Extract the [X, Y] coordinate from the center of the cell holding the provided text.  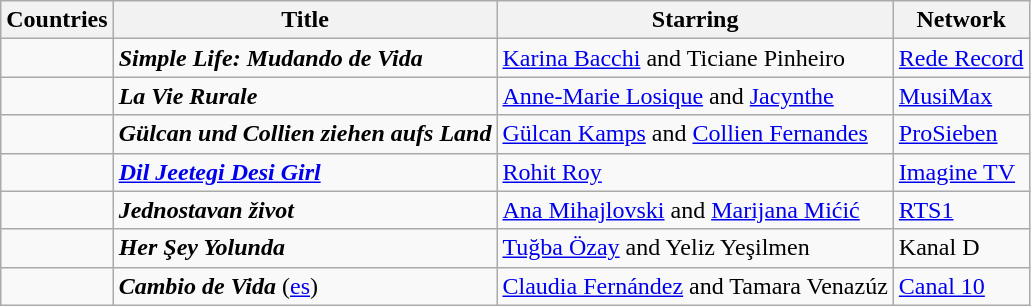
Cambio de Vida (es) [305, 286]
Rede Record [961, 58]
Tuğba Özay and Yeliz Yeşilmen [695, 248]
Jednostavan život [305, 210]
MusiMax [961, 96]
Gülcan Kamps and Collien Fernandes [695, 134]
Her Şey Yolunda [305, 248]
Network [961, 20]
RTS1 [961, 210]
Simple Life: Mudando de Vida [305, 58]
Ana Mihajlovski and Marijana Mićić [695, 210]
Title [305, 20]
Anne-Marie Losique and Jacynthe [695, 96]
La Vie Rurale [305, 96]
Kanal D [961, 248]
Dil Jeetegi Desi Girl [305, 172]
Countries [57, 20]
Starring [695, 20]
Canal 10 [961, 286]
Karina Bacchi and Ticiane Pinheiro [695, 58]
Gülcan und Collien ziehen aufs Land [305, 134]
Imagine TV [961, 172]
Rohit Roy [695, 172]
Claudia Fernández and Tamara Venazúz [695, 286]
ProSieben [961, 134]
